Detect which cell encompasses the target text, then output its (x, y) center coordinate. 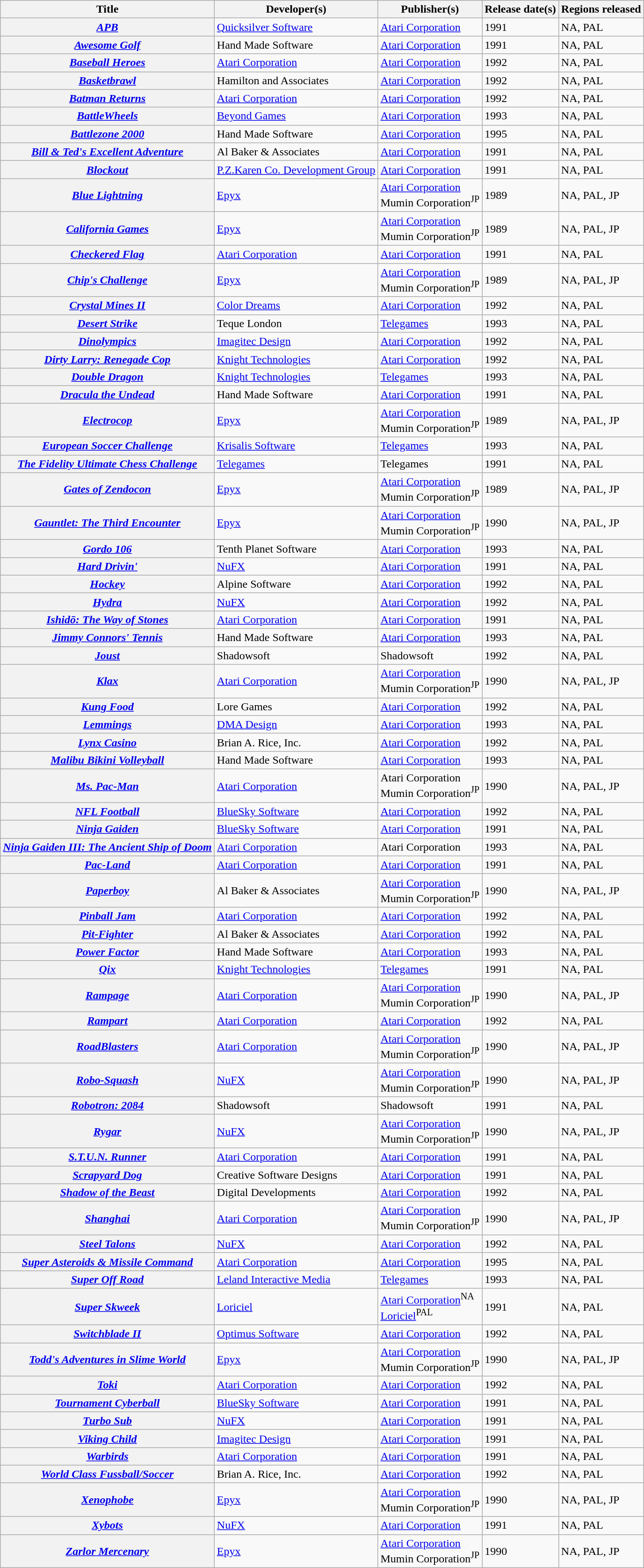
Joust (108, 656)
Basketbrawl (108, 80)
APB (108, 27)
Rampart (108, 1021)
Qix (108, 970)
European Soccer Challenge (108, 446)
Xenophobe (108, 1500)
Alpine Software (296, 584)
Title (108, 9)
Baseball Heroes (108, 63)
Kung Food (108, 707)
Lore Games (296, 707)
Todd's Adventures in Slime World (108, 1360)
Batman Returns (108, 98)
Power Factor (108, 952)
Steel Talons (108, 1244)
Super Skweek (108, 1306)
Ishidō: The Way of Stones (108, 620)
Malibu Bikini Volleyball (108, 760)
Rampage (108, 995)
Xybots (108, 1525)
RoadBlasters (108, 1047)
Warbirds (108, 1456)
Lemmings (108, 724)
Hockey (108, 584)
Tournament Cyberball (108, 1403)
Desert Strike (108, 323)
Hamilton and Associates (296, 80)
World Class Fussball/Soccer (108, 1474)
Shanghai (108, 1218)
Digital Developments (296, 1193)
NFL Football (108, 811)
Dirty Larry: Renegade Cop (108, 359)
Scrapyard Dog (108, 1175)
Krisalis Software (296, 446)
S.T.U.N. Runner (108, 1157)
Blockout (108, 169)
Regions released (601, 9)
Jimmy Connors' Tennis (108, 638)
California Games (108, 229)
Leland Interactive Media (296, 1279)
Developer(s) (296, 9)
Optimus Software (296, 1334)
Klax (108, 681)
Battlezone 2000 (108, 134)
Ninja Gaiden (108, 829)
Shadow of the Beast (108, 1193)
Quicksilver Software (296, 27)
Bill & Ted's Excellent Adventure (108, 152)
Gates of Zendocon (108, 489)
BattleWheels (108, 116)
Electrocop (108, 420)
Pit-Fighter (108, 934)
Creative Software Designs (296, 1175)
P.Z.Karen Co. Development Group (296, 169)
Dinolympics (108, 341)
Switchblade II (108, 1334)
Zarlor Mercenary (108, 1551)
Blue Lightning (108, 195)
Rygar (108, 1131)
Super Off Road (108, 1279)
Paperboy (108, 890)
Ms. Pac-Man (108, 786)
Lynx Casino (108, 742)
Double Dragon (108, 377)
Ninja Gaiden III: The Ancient Ship of Doom (108, 847)
Robo-Squash (108, 1080)
Chip's Challenge (108, 280)
Gordo 106 (108, 548)
Pinball Jam (108, 916)
Robotron: 2084 (108, 1106)
Toki (108, 1385)
Pac-Land (108, 865)
Checkered Flag (108, 254)
Loriciel (296, 1306)
Publisher(s) (430, 9)
Turbo Sub (108, 1421)
Beyond Games (296, 116)
Hydra (108, 602)
Tenth Planet Software (296, 548)
Atari CorporationNALoricielPAL (430, 1306)
Hard Drivin' (108, 566)
DMA Design (296, 724)
Gauntlet: The Third Encounter (108, 523)
Viking Child (108, 1438)
Dracula the Undead (108, 394)
The Fidelity Ultimate Chess Challenge (108, 464)
Crystal Mines II (108, 306)
Teque London (296, 323)
Super Asteroids & Missile Command (108, 1262)
Awesome Golf (108, 45)
Color Dreams (296, 306)
Release date(s) (521, 9)
